Extract the [X, Y] coordinate from the center of the cell holding the provided text.  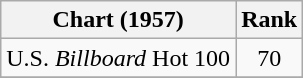
70 [270, 58]
Rank [270, 20]
U.S. Billboard Hot 100 [118, 58]
Chart (1957) [118, 20]
